Return (x, y) of the center of cell containing provided text 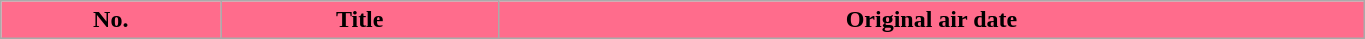
Original air date (932, 20)
No. (111, 20)
Title (360, 20)
